For the text-containing cell, return its midpoint in (X, Y) coordinate format. 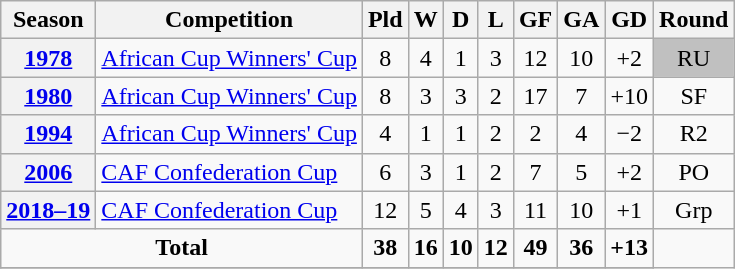
+13 (630, 248)
GF (535, 20)
Grp (694, 210)
PO (694, 172)
1978 (48, 58)
17 (535, 96)
RU (694, 58)
2018–19 (48, 210)
36 (582, 248)
+1 (630, 210)
1980 (48, 96)
38 (385, 248)
Pld (385, 20)
16 (426, 248)
Total (182, 248)
1994 (48, 134)
SF (694, 96)
Season (48, 20)
L (496, 20)
11 (535, 210)
Round (694, 20)
R2 (694, 134)
−2 (630, 134)
W (426, 20)
2006 (48, 172)
49 (535, 248)
GD (630, 20)
D (460, 20)
6 (385, 172)
+10 (630, 96)
Competition (230, 20)
GA (582, 20)
